Extract the (X, Y) coordinate from the center of the cell holding the provided text.  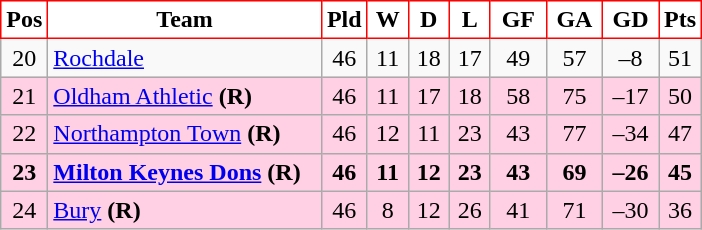
47 (680, 134)
69 (574, 172)
GA (574, 20)
50 (680, 96)
77 (574, 134)
W (388, 20)
36 (680, 210)
L (470, 20)
Rochdale (185, 58)
–30 (630, 210)
Bury (R) (185, 210)
20 (24, 58)
Oldham Athletic (R) (185, 96)
49 (518, 58)
Pts (680, 20)
–26 (630, 172)
GD (630, 20)
–8 (630, 58)
57 (574, 58)
GF (518, 20)
–17 (630, 96)
Pld (344, 20)
24 (24, 210)
26 (470, 210)
Team (185, 20)
71 (574, 210)
D (428, 20)
Pos (24, 20)
75 (574, 96)
41 (518, 210)
22 (24, 134)
–34 (630, 134)
Milton Keynes Dons (R) (185, 172)
45 (680, 172)
51 (680, 58)
8 (388, 210)
21 (24, 96)
58 (518, 96)
Northampton Town (R) (185, 134)
